Determine the [x, y] coordinate at the center of the cell enclosing the given text.  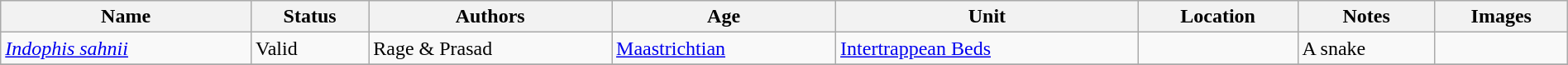
Name [126, 17]
Images [1501, 17]
Status [309, 17]
Age [724, 17]
Maastrichtian [724, 48]
Unit [987, 17]
Location [1217, 17]
Valid [309, 48]
Indophis sahnii [126, 48]
Intertrappean Beds [987, 48]
Notes [1366, 17]
Authors [490, 17]
Rage & Prasad [490, 48]
A snake [1366, 48]
